Return the [x, y] coordinate for the center point of the cell that contains the specified text.  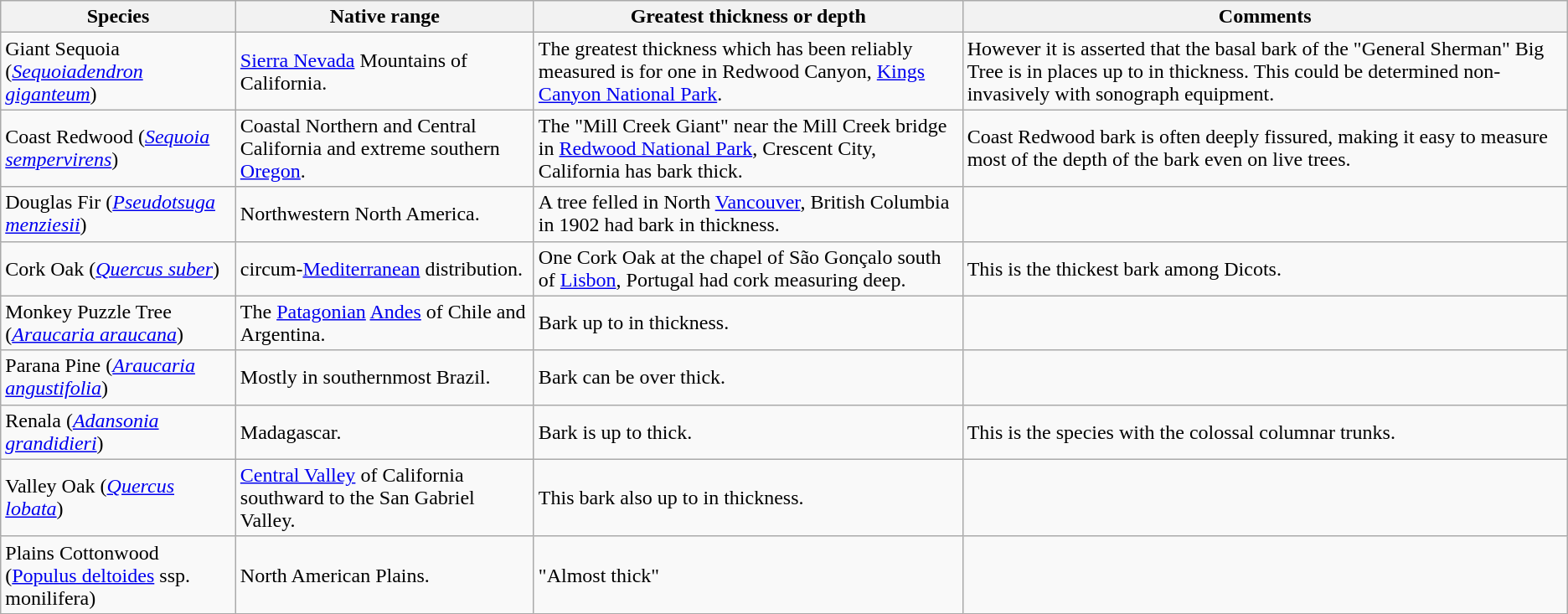
Comments [1265, 17]
Central Valley of California southward to the San Gabriel Valley. [384, 498]
Monkey Puzzle Tree (Araucaria araucana) [119, 323]
Northwestern North America. [384, 214]
Species [119, 17]
Bark can be over thick. [748, 377]
Giant Sequoia (Sequoiadendron giganteum) [119, 71]
Coast Redwood (Sequoia sempervirens) [119, 148]
Parana Pine (Araucaria angustifolia) [119, 377]
Coastal Northern and Central California and extreme southern Oregon. [384, 148]
Bark up to in thickness. [748, 323]
One Cork Oak at the chapel of São Gonçalo south of Lisbon, Portugal had cork measuring deep. [748, 268]
Mostly in southernmost Brazil. [384, 377]
The greatest thickness which has been reliably measured is for one in Redwood Canyon, Kings Canyon National Park. [748, 71]
The Patagonian Andes of Chile and Argentina. [384, 323]
Renala (Adansonia grandidieri) [119, 432]
North American Plains. [384, 575]
Madagascar. [384, 432]
A tree felled in North Vancouver, British Columbia in 1902 had bark in thickness. [748, 214]
Native range [384, 17]
Cork Oak (Quercus suber) [119, 268]
This is the species with the colossal columnar trunks. [1265, 432]
"Almost thick" [748, 575]
Greatest thickness or depth [748, 17]
Sierra Nevada Mountains of California. [384, 71]
The "Mill Creek Giant" near the Mill Creek bridge in Redwood National Park, Crescent City, California has bark thick. [748, 148]
This is the thickest bark among Dicots. [1265, 268]
Valley Oak (Quercus lobata) [119, 498]
Douglas Fir (Pseudotsuga menziesii) [119, 214]
Bark is up to thick. [748, 432]
circum-Mediterranean distribution. [384, 268]
Coast Redwood bark is often deeply fissured, making it easy to measure most of the depth of the bark even on live trees. [1265, 148]
Plains Cottonwood (Populus deltoides ssp. monilifera) [119, 575]
This bark also up to in thickness. [748, 498]
